Output the (X, Y) coordinate of the center of the cell containing the given text.  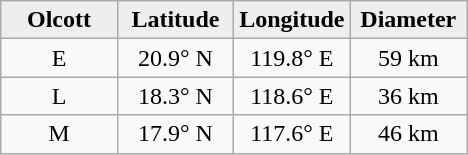
46 km (408, 134)
Diameter (408, 20)
59 km (408, 58)
117.6° E (292, 134)
20.9° N (175, 58)
L (59, 96)
36 km (408, 96)
E (59, 58)
Olcott (59, 20)
18.3° N (175, 96)
119.8° E (292, 58)
Latitude (175, 20)
17.9° N (175, 134)
118.6° E (292, 96)
M (59, 134)
Longitude (292, 20)
